For the text-containing cell, return its midpoint in [X, Y] coordinate format. 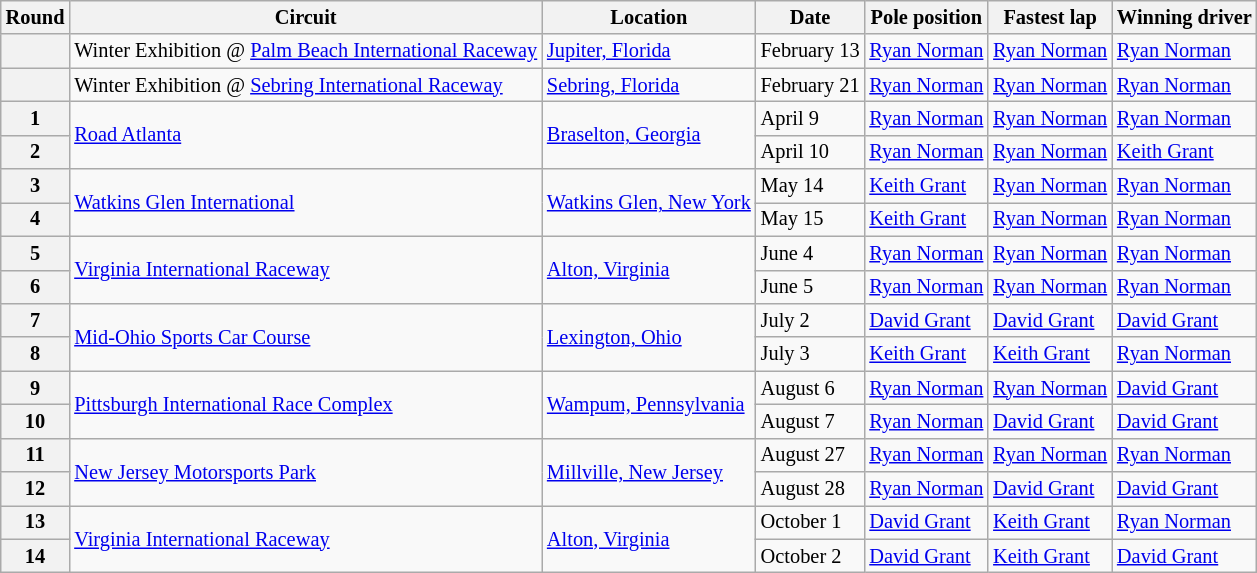
8 [36, 354]
7 [36, 320]
Lexington, Ohio [649, 336]
February 21 [810, 85]
July 2 [810, 320]
Jupiter, Florida [649, 51]
Round [36, 17]
Fastest lap [1050, 17]
August 6 [810, 388]
Winter Exhibition @ Palm Beach International Raceway [306, 51]
Date [810, 17]
9 [36, 388]
Winter Exhibition @ Sebring International Raceway [306, 85]
12 [36, 489]
October 1 [810, 522]
August 7 [810, 421]
Watkins Glen, New York [649, 202]
May 15 [810, 219]
July 3 [810, 354]
October 2 [810, 556]
14 [36, 556]
3 [36, 186]
4 [36, 219]
June 5 [810, 287]
May 14 [810, 186]
5 [36, 253]
11 [36, 455]
1 [36, 118]
Circuit [306, 17]
Sebring, Florida [649, 85]
Watkins Glen International [306, 202]
Road Atlanta [306, 134]
Location [649, 17]
Winning driver [1184, 17]
Wampum, Pennsylvania [649, 404]
August 27 [810, 455]
Braselton, Georgia [649, 134]
June 4 [810, 253]
Pole position [926, 17]
New Jersey Motorsports Park [306, 472]
Mid-Ohio Sports Car Course [306, 336]
Millville, New Jersey [649, 472]
13 [36, 522]
April 9 [810, 118]
Pittsburgh International Race Complex [306, 404]
6 [36, 287]
April 10 [810, 152]
August 28 [810, 489]
2 [36, 152]
February 13 [810, 51]
10 [36, 421]
